Return the (X, Y) coordinate for the center point of the cell that contains the specified text.  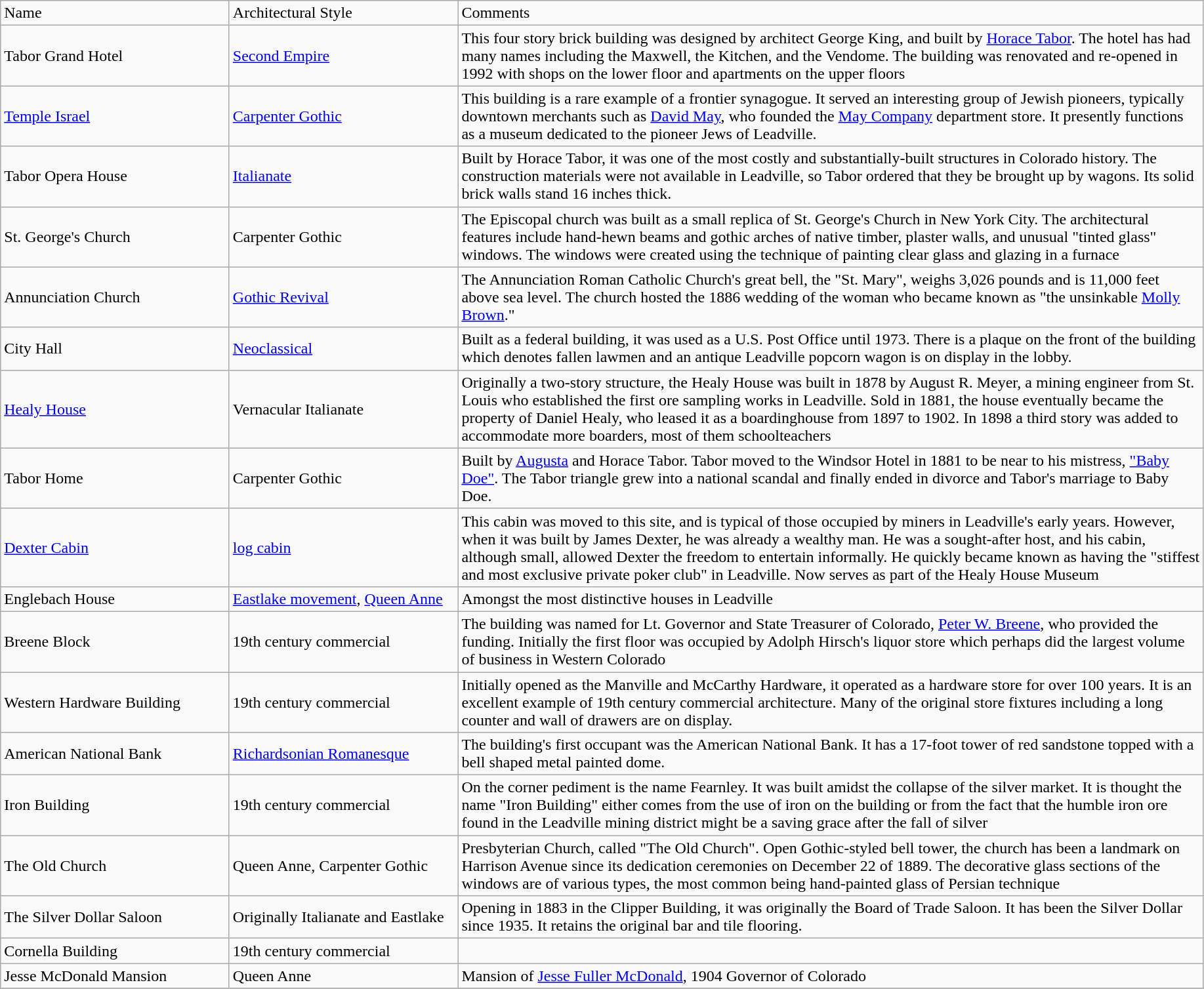
Originally Italianate and Eastlake (344, 917)
Architectural Style (344, 13)
City Hall (115, 349)
Tabor Grand Hotel (115, 56)
Englebach House (115, 599)
Comments (831, 13)
Dexter Cabin (115, 547)
Eastlake movement, Queen Anne (344, 599)
Neoclassical (344, 349)
The building's first occupant was the American National Bank. It has a 17-foot tower of red sandstone topped with a bell shaped metal painted dome. (831, 754)
Healy House (115, 409)
Cornella Building (115, 951)
Annunciation Church (115, 297)
Name (115, 13)
St. George's Church (115, 237)
Vernacular Italianate (344, 409)
Amongst the most distinctive houses in Leadville (831, 599)
Italianate (344, 176)
Breene Block (115, 641)
Queen Anne, Carpenter Gothic (344, 866)
The Old Church (115, 866)
Mansion of Jesse Fuller McDonald, 1904 Governor of Colorado (831, 976)
Western Hardware Building (115, 702)
The Silver Dollar Saloon (115, 917)
Queen Anne (344, 976)
Tabor Opera House (115, 176)
Second Empire (344, 56)
Temple Israel (115, 116)
Gothic Revival (344, 297)
American National Bank (115, 754)
Iron Building (115, 805)
Jesse McDonald Mansion (115, 976)
log cabin (344, 547)
Richardsonian Romanesque (344, 754)
Tabor Home (115, 478)
